Extract the [X, Y] coordinate from the center of the cell holding the provided text.  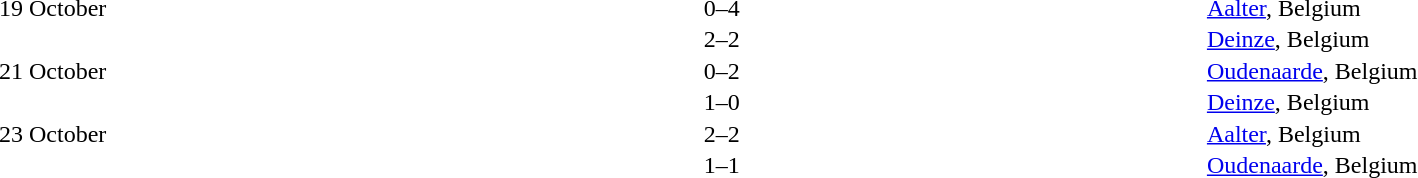
0–2 [722, 71]
1–0 [722, 103]
